Provide the [x, y] coordinate of the cell's center where the given text is located.  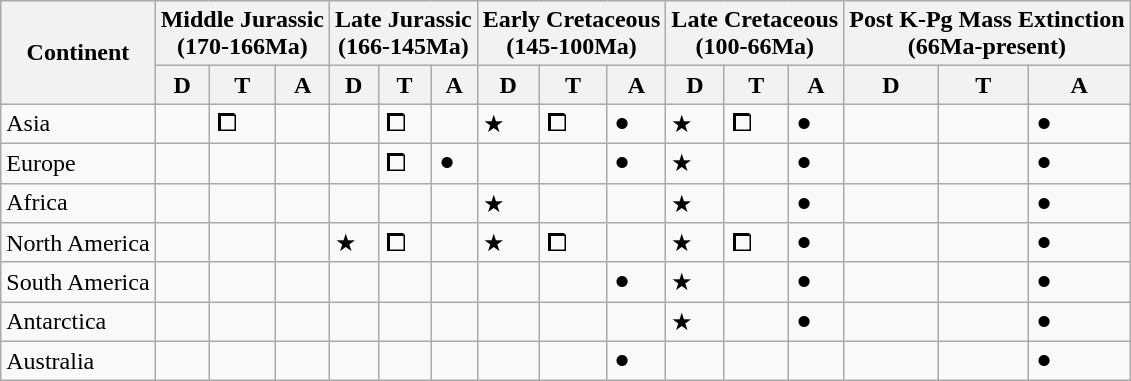
Continent [78, 52]
Early Cretaceous(145-100Ma) [572, 34]
Late Cretaceous(100-66Ma) [755, 34]
South America [78, 282]
Australia [78, 361]
Europe [78, 163]
Post K-Pg Mass Extinction(66Ma-present) [987, 34]
North America [78, 243]
Africa [78, 203]
Antarctica [78, 322]
Middle Jurassic(170-166Ma) [242, 34]
Asia [78, 124]
Late Jurassic(166-145Ma) [404, 34]
